Search for the cell housing the specified text and yield its (x, y) center coordinate. 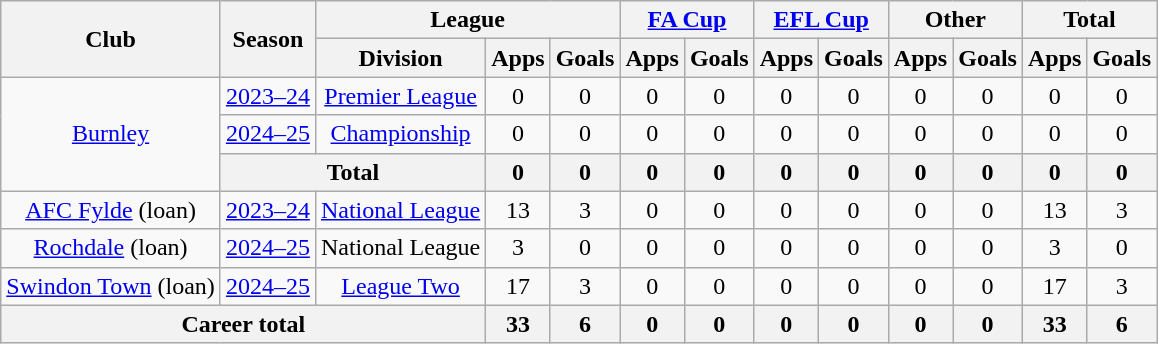
League Two (400, 286)
Division (400, 58)
EFL Cup (821, 20)
League (467, 20)
FA Cup (687, 20)
Rochdale (loan) (111, 248)
Club (111, 39)
Premier League (400, 96)
Burnley (111, 134)
AFC Fylde (loan) (111, 210)
Career total (244, 324)
Other (955, 20)
Season (268, 39)
Swindon Town (loan) (111, 286)
Championship (400, 134)
